Return (x, y) of the center of cell containing provided text 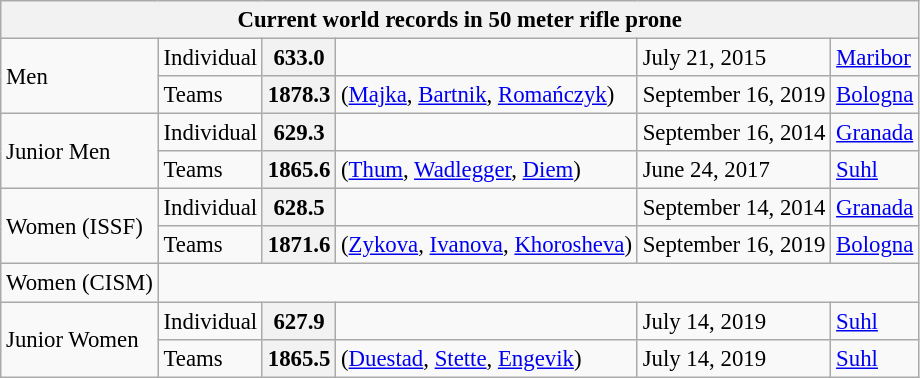
July 21, 2015 (734, 58)
Women (CISM) (80, 283)
1878.3 (298, 95)
Current world records in 50 meter rifle prone (460, 20)
June 24, 2017 (734, 170)
Maribor (875, 58)
(Zykova, Ivanova, Khorosheva) (487, 245)
Junior Men (80, 152)
(Thum, Wadlegger, Diem) (487, 170)
(Majka, Bartnik, Romańczyk) (487, 95)
1865.6 (298, 170)
(Duestad, Stette, Engevik) (487, 358)
628.5 (298, 208)
September 16, 2014 (734, 133)
627.9 (298, 321)
1865.5 (298, 358)
Women (ISSF) (80, 226)
Men (80, 76)
633.0 (298, 58)
Junior Women (80, 340)
September 14, 2014 (734, 208)
1871.6 (298, 245)
629.3 (298, 133)
